Return (x, y) of the center of cell containing provided text 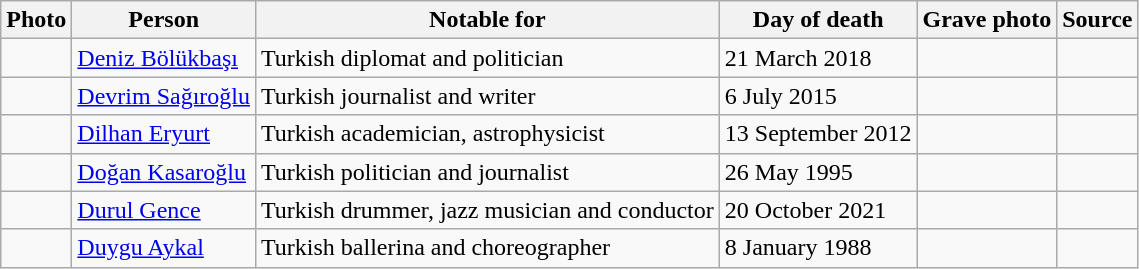
20 October 2021 (818, 210)
Notable for (488, 20)
Turkish journalist and writer (488, 96)
Turkish academician, astrophysicist (488, 134)
21 March 2018 (818, 58)
Turkish drummer, jazz musician and conductor (488, 210)
13 September 2012 (818, 134)
Dilhan Eryurt (164, 134)
Turkish ballerina and choreographer (488, 248)
Duygu Aykal (164, 248)
Turkish politician and journalist (488, 172)
Deniz Bölükbaşı (164, 58)
Grave photo (987, 20)
Doğan Kasaroğlu (164, 172)
Turkish diplomat and politician (488, 58)
6 July 2015 (818, 96)
Photo (36, 20)
Source (1098, 20)
Durul Gence (164, 210)
Day of death (818, 20)
Devrim Sağıroğlu (164, 96)
Person (164, 20)
26 May 1995 (818, 172)
8 January 1988 (818, 248)
